Detect which cell encompasses the target text, then output its [X, Y] center coordinate. 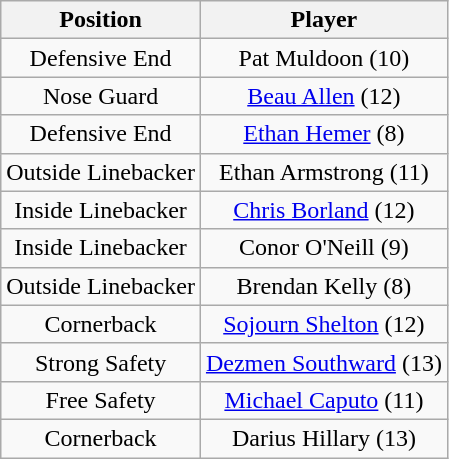
Beau Allen (12) [324, 96]
Dezmen Southward (13) [324, 362]
Free Safety [101, 400]
Darius Hillary (13) [324, 438]
Player [324, 20]
Nose Guard [101, 96]
Pat Muldoon (10) [324, 58]
Conor O'Neill (9) [324, 248]
Ethan Hemer (8) [324, 134]
Position [101, 20]
Brendan Kelly (8) [324, 286]
Michael Caputo (11) [324, 400]
Sojourn Shelton (12) [324, 324]
Ethan Armstrong (11) [324, 172]
Chris Borland (12) [324, 210]
Strong Safety [101, 362]
